Return the (X, Y) coordinate for the center point of the cell that contains the specified text.  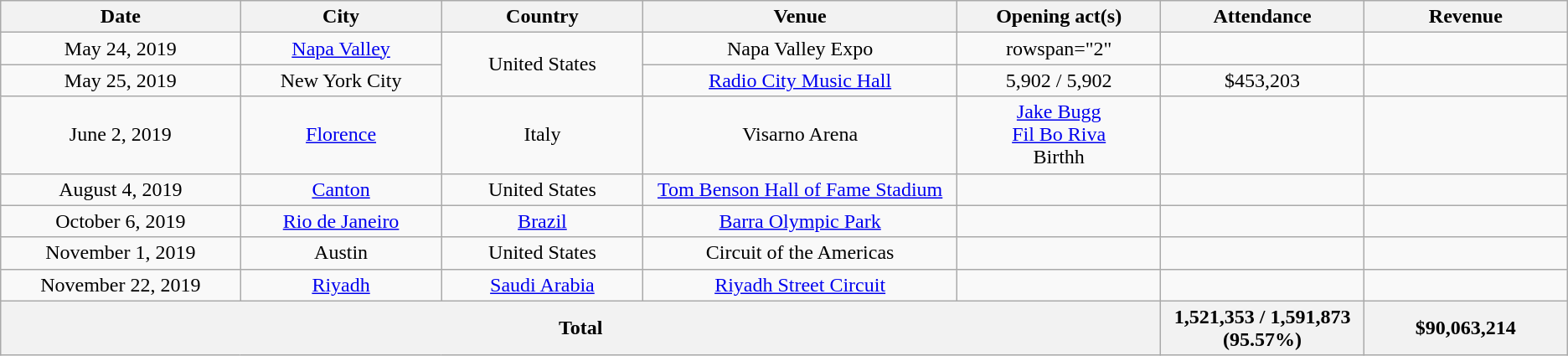
Rio de Janeiro (341, 221)
Brazil (542, 221)
New York City (341, 80)
May 24, 2019 (121, 49)
Napa Valley (341, 49)
City (341, 17)
Revenue (1466, 17)
Total (581, 328)
Italy (542, 135)
rowspan="2" (1059, 49)
Venue (801, 17)
November 1, 2019 (121, 253)
Canton (341, 189)
Opening act(s) (1059, 17)
November 22, 2019 (121, 285)
Circuit of the Americas (801, 253)
Saudi Arabia (542, 285)
Barra Olympic Park (801, 221)
Visarno Arena (801, 135)
June 2, 2019 (121, 135)
August 4, 2019 (121, 189)
Country (542, 17)
$90,063,214 (1466, 328)
Austin (341, 253)
5,902 / 5,902 (1059, 80)
Riyadh Street Circuit (801, 285)
1,521,353 / 1,591,873 (95.57%) (1263, 328)
Florence (341, 135)
Jake BuggFil Bo RivaBirthh (1059, 135)
Napa Valley Expo (801, 49)
Radio City Music Hall (801, 80)
Riyadh (341, 285)
May 25, 2019 (121, 80)
October 6, 2019 (121, 221)
Attendance (1263, 17)
$453,203 (1263, 80)
Date (121, 17)
Tom Benson Hall of Fame Stadium (801, 189)
